For the text-containing cell, return its midpoint in [x, y] coordinate format. 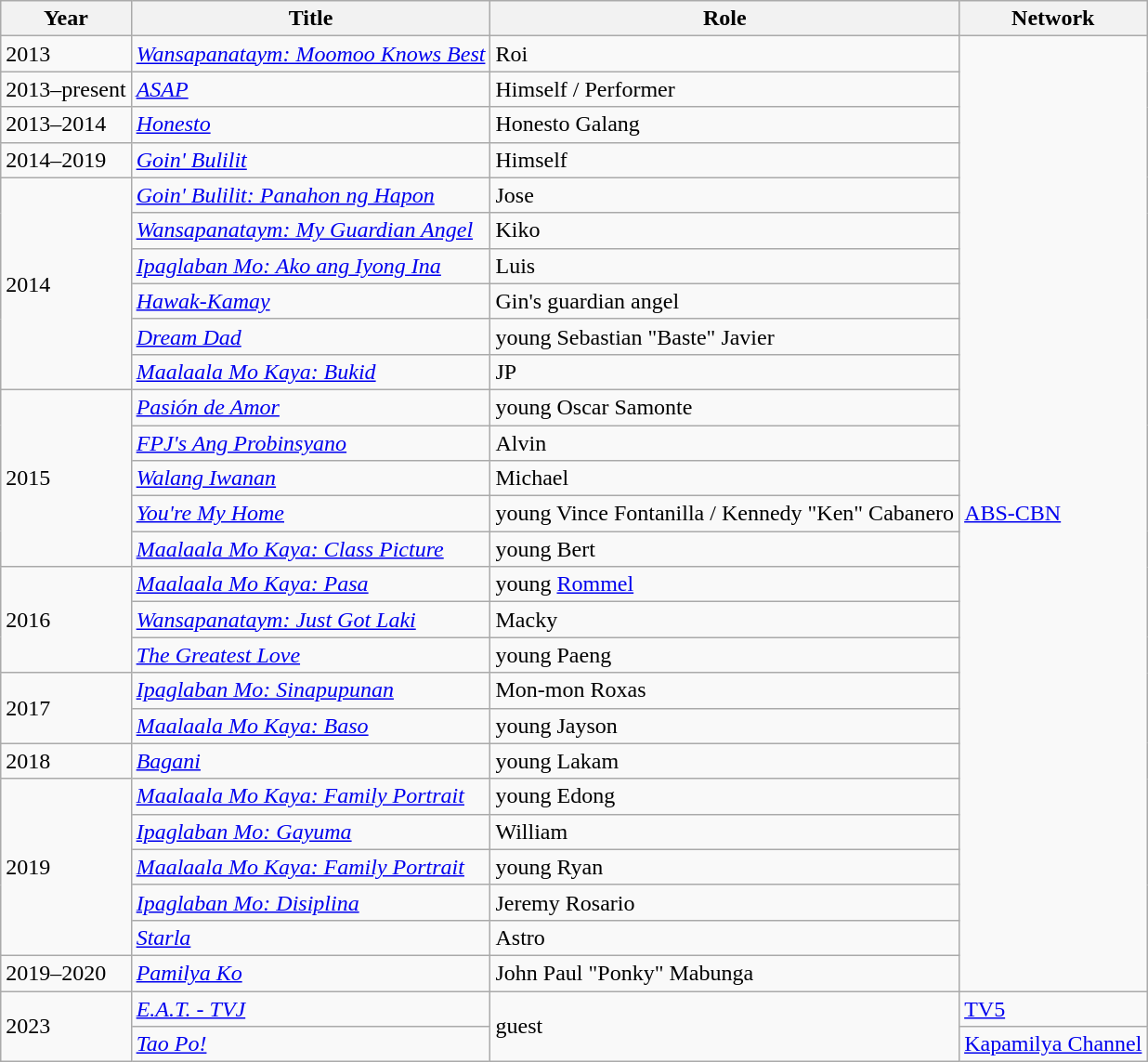
Network [1053, 19]
young Lakam [724, 761]
Kiko [724, 230]
ABS-CBN [1053, 514]
Maalaala Mo Kaya: Class Picture [310, 549]
2013–present [66, 89]
TV5 [1053, 1008]
Wansapanataym: My Guardian Angel [310, 230]
2015 [66, 478]
2014 [66, 283]
young Ryan [724, 867]
Macky [724, 620]
young Vince Fontanilla / Kennedy "Ken" Cabanero [724, 514]
Ipaglaban Mo: Gayuma [310, 832]
2013–2014 [66, 125]
2018 [66, 761]
young Bert [724, 549]
Hawak-Kamay [310, 301]
Ipaglaban Mo: Ako ang Iyong Ina [310, 266]
Roi [724, 54]
John Paul "Ponky" Mabunga [724, 973]
You're My Home [310, 514]
Maalaala Mo Kaya: Pasa [310, 584]
Jose [724, 195]
young Sebastian "Baste" Javier [724, 336]
young Oscar Samonte [724, 407]
Wansapanataym: Just Got Laki [310, 620]
2017 [66, 708]
Michael [724, 479]
FPJ's Ang Probinsyano [310, 443]
Mon-mon Roxas [724, 690]
Tao Po! [310, 1044]
Astro [724, 937]
Dream Dad [310, 336]
guest [724, 1026]
2019–2020 [66, 973]
Luis [724, 266]
Goin' Bulilit [310, 160]
Goin' Bulilit: Panahon ng Hapon [310, 195]
2019 [66, 867]
2023 [66, 1026]
The Greatest Love [310, 655]
Gin's guardian angel [724, 301]
young Rommel [724, 584]
young Jayson [724, 726]
ASAP [310, 89]
Himself / Performer [724, 89]
young Edong [724, 796]
Starla [310, 937]
2016 [66, 620]
Kapamilya Channel [1053, 1044]
Jeremy Rosario [724, 902]
Year [66, 19]
young Paeng [724, 655]
JP [724, 372]
Title [310, 19]
E.A.T. - TVJ [310, 1008]
Pasión de Amor [310, 407]
2014–2019 [66, 160]
Honesto Galang [724, 125]
Pamilya Ko [310, 973]
Maalaala Mo Kaya: Bukid [310, 372]
Alvin [724, 443]
2013 [66, 54]
Walang Iwanan [310, 479]
Ipaglaban Mo: Sinapupunan [310, 690]
Role [724, 19]
Honesto [310, 125]
Maalaala Mo Kaya: Baso [310, 726]
William [724, 832]
Ipaglaban Mo: Disiplina [310, 902]
Wansapanataym: Moomoo Knows Best [310, 54]
Bagani [310, 761]
Himself [724, 160]
